Search for the cell housing the specified text and yield its [x, y] center coordinate. 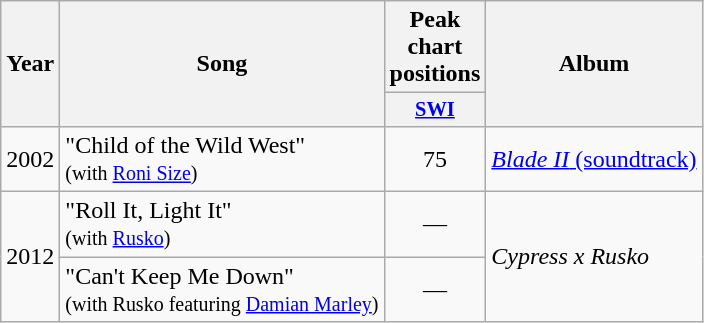
Peak chart positions [435, 47]
Year [30, 64]
Cypress x Rusko [594, 257]
"Child of the Wild West"(with Roni Size) [222, 158]
Blade II (soundtrack) [594, 158]
2002 [30, 158]
SWI [435, 110]
Song [222, 64]
"Can't Keep Me Down"(with Rusko featuring Damian Marley) [222, 290]
"Roll It, Light It"(with Rusko) [222, 224]
Album [594, 64]
2012 [30, 257]
75 [435, 158]
